Pinpoint the cell where the given text exists, returning its [x, y] midpoint coordinate. 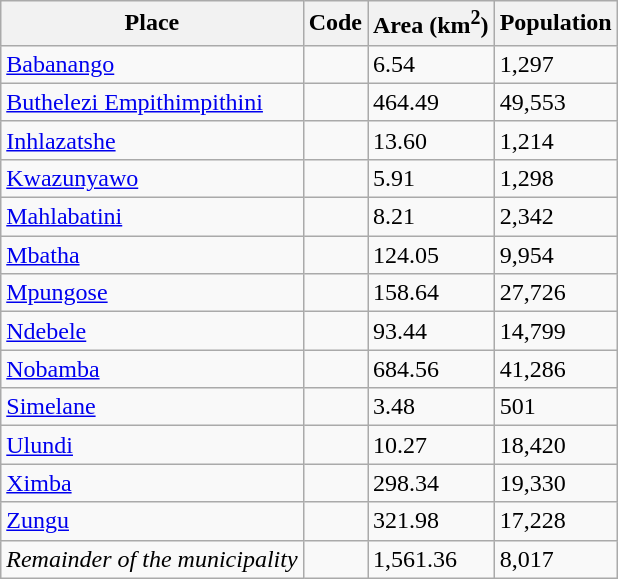
158.64 [432, 293]
1,214 [556, 140]
41,286 [556, 369]
Simelane [152, 407]
Zungu [152, 521]
3.48 [432, 407]
27,726 [556, 293]
93.44 [432, 331]
Nobamba [152, 369]
Babanango [152, 64]
501 [556, 407]
298.34 [432, 483]
Area (km2) [432, 24]
Ximba [152, 483]
2,342 [556, 217]
8,017 [556, 559]
124.05 [432, 255]
8.21 [432, 217]
Remainder of the municipality [152, 559]
Ulundi [152, 445]
Buthelezi Empithimpithini [152, 102]
1,561.36 [432, 559]
Ndebele [152, 331]
1,297 [556, 64]
Mbatha [152, 255]
464.49 [432, 102]
Mpungose [152, 293]
Population [556, 24]
Mahlabatini [152, 217]
9,954 [556, 255]
49,553 [556, 102]
14,799 [556, 331]
10.27 [432, 445]
321.98 [432, 521]
Code [335, 24]
Place [152, 24]
6.54 [432, 64]
19,330 [556, 483]
5.91 [432, 178]
1,298 [556, 178]
Inhlazatshe [152, 140]
684.56 [432, 369]
Kwazunyawo [152, 178]
13.60 [432, 140]
17,228 [556, 521]
18,420 [556, 445]
